For the text-containing cell, return its midpoint in (X, Y) coordinate format. 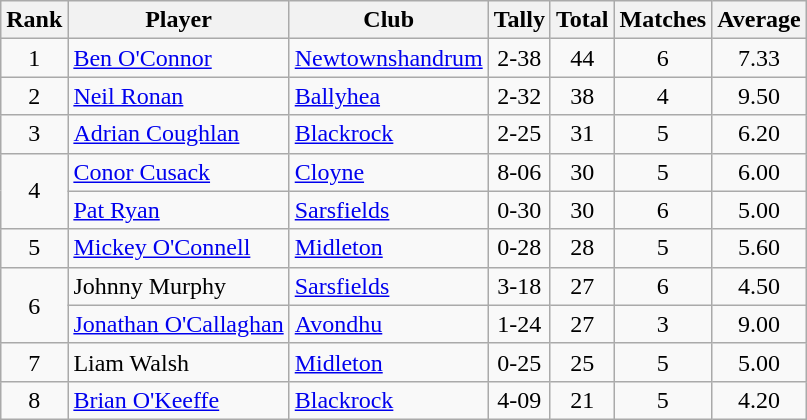
Pat Ryan (178, 210)
Newtownshandrum (388, 58)
6.00 (760, 172)
Tally (519, 20)
Avondhu (388, 324)
0-25 (519, 362)
0-30 (519, 210)
Liam Walsh (178, 362)
Conor Cusack (178, 172)
Neil Ronan (178, 96)
7 (34, 362)
Mickey O'Connell (178, 248)
6.20 (760, 134)
4.50 (760, 286)
Rank (34, 20)
Ballyhea (388, 96)
Total (582, 20)
38 (582, 96)
Brian O'Keeffe (178, 400)
4-09 (519, 400)
1-24 (519, 324)
9.00 (760, 324)
4.20 (760, 400)
7.33 (760, 58)
31 (582, 134)
Johnny Murphy (178, 286)
Club (388, 20)
Ben O'Connor (178, 58)
44 (582, 58)
1 (34, 58)
2 (34, 96)
28 (582, 248)
Jonathan O'Callaghan (178, 324)
0-28 (519, 248)
8-06 (519, 172)
Matches (663, 20)
9.50 (760, 96)
5.60 (760, 248)
Average (760, 20)
Adrian Coughlan (178, 134)
Player (178, 20)
2-38 (519, 58)
21 (582, 400)
2-32 (519, 96)
Cloyne (388, 172)
25 (582, 362)
8 (34, 400)
2-25 (519, 134)
3-18 (519, 286)
